Output the [X, Y] coordinate of the center of the cell containing the given text.  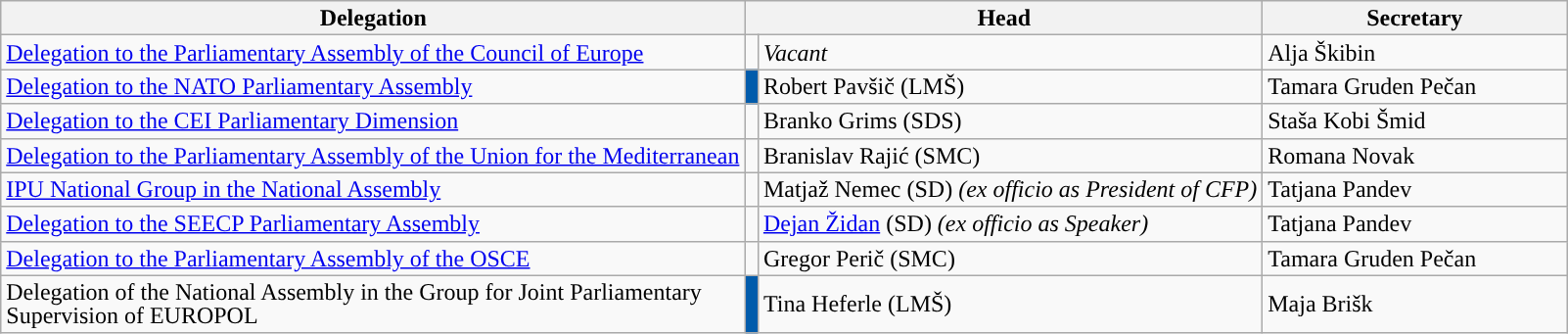
Romana Novak [1415, 155]
Alja Škibin [1415, 53]
Head [1004, 18]
Delegation of the National Assembly in the Group for Joint Parliamentary Supervision of EUROPOL [374, 304]
Vacant [1010, 53]
Robert Pavšič (LMŠ) [1010, 86]
Matjaž Nemec (SD) (ex officio as President of CFP) [1010, 190]
Maja Brišk [1415, 304]
Secretary [1415, 18]
Branko Grims (SDS) [1010, 121]
Delegation to the SEECP Parliamentary Assembly [374, 223]
Tina Heferle (LMŠ) [1010, 304]
Delegation to the CEI Parliamentary Dimension [374, 121]
Delegation to the Parliamentary Assembly of the Council of Europe [374, 53]
Dejan Židan (SD) (ex officio as Speaker) [1010, 223]
Gregor Perič (SMC) [1010, 259]
Branislav Rajić (SMC) [1010, 155]
Delegation to the Parliamentary Assembly of the Union for the Mediterranean [374, 155]
Delegation to the NATO Parliamentary Assembly [374, 86]
Staša Kobi Šmid [1415, 121]
IPU National Group in the National Assembly [374, 190]
Delegation to the Parliamentary Assembly of the OSCE [374, 259]
Delegation [374, 18]
